Capture the cell that displays the provided text and extract its [x, y] central coordinate. 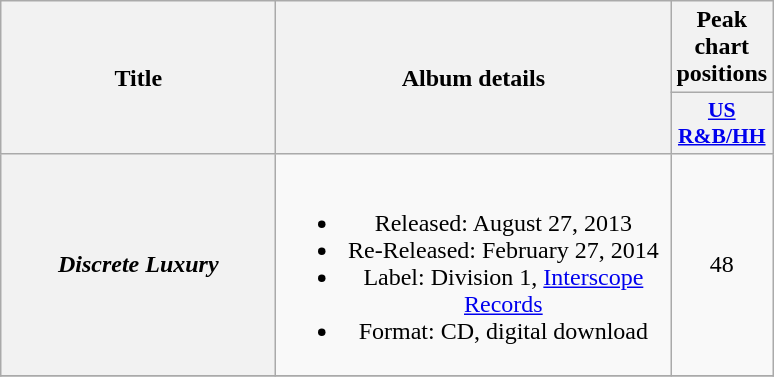
Peak chart positions [722, 47]
Title [138, 78]
Album details [474, 78]
USR&B/HH [722, 124]
48 [722, 264]
Released: August 27, 2013Re-Released: February 27, 2014Label: Division 1, Interscope RecordsFormat: CD, digital download [474, 264]
Discrete Luxury [138, 264]
